Search for the cell housing the specified text and yield its [X, Y] center coordinate. 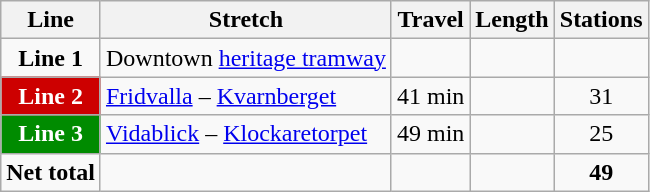
Vidablick – Klockaretorpet [246, 134]
Stations [601, 20]
Fridvalla – Kvarnberget [246, 96]
Stretch [246, 20]
49 min [430, 134]
25 [601, 134]
41 min [430, 96]
31 [601, 96]
Line 1 [51, 58]
Downtown heritage tramway [246, 58]
Line [51, 20]
Net total [51, 172]
Line 2 [51, 96]
49 [601, 172]
Line 3 [51, 134]
Travel [430, 20]
Length [512, 20]
